Find where the given text appears and provide that cell's center as (X, Y) coordinate. 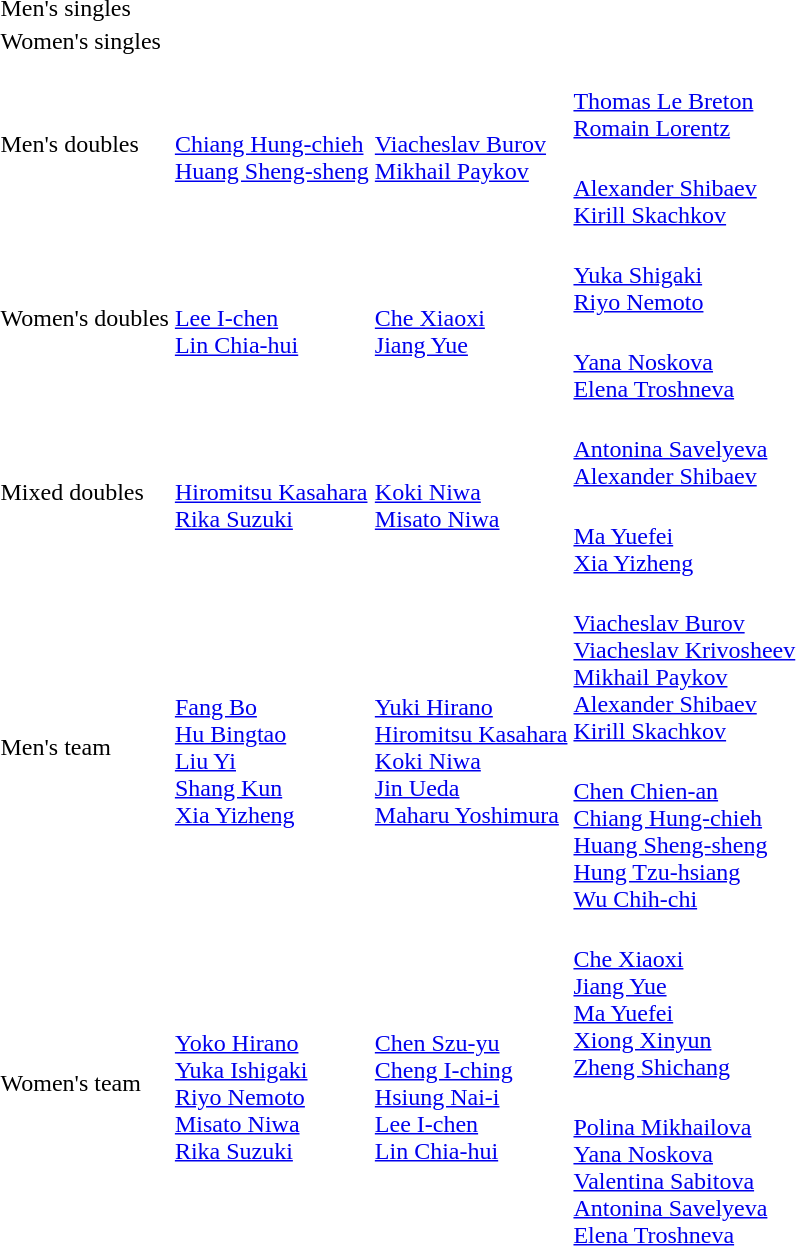
Viacheslav BurovMikhail Paykov (471, 144)
Chiang Hung-chiehHuang Sheng-sheng (272, 144)
Fang BoHu BingtaoLiu YiShang KunXia Yizheng (272, 748)
Lee I-chenLin Chia-hui (272, 318)
Koki NiwaMisato Niwa (471, 492)
Hiromitsu KasaharaRika Suzuki (272, 492)
Che XiaoxiJiang Yue (471, 318)
Yuki HiranoHiromitsu KasaharaKoki NiwaJin UedaMaharu Yoshimura (471, 748)
